Pinpoint the cell where the given text exists, returning its (x, y) midpoint coordinate. 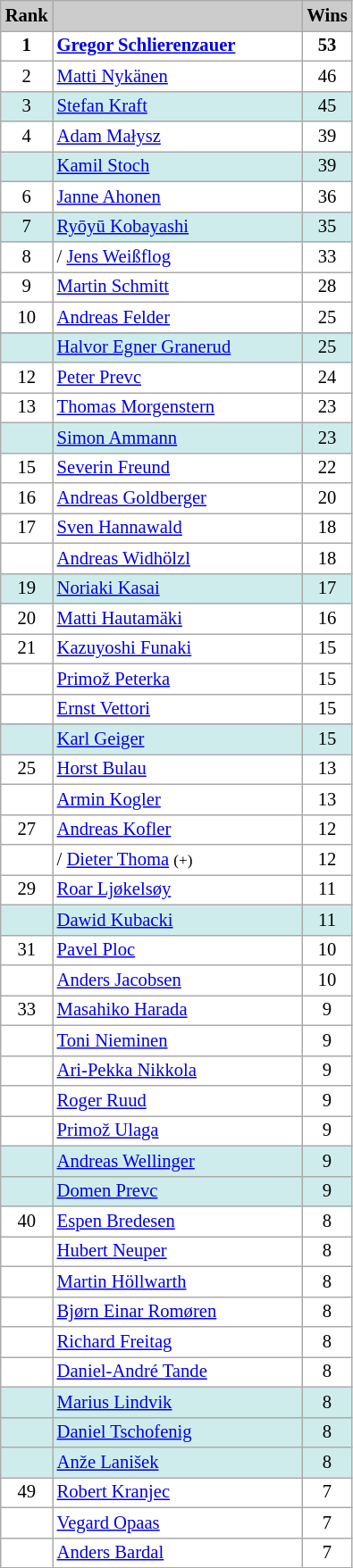
Ari-Pekka Nikkola (178, 1071)
Matti Nykänen (178, 76)
45 (327, 106)
Ryōyū Kobayashi (178, 227)
Daniel-André Tande (178, 1372)
28 (327, 287)
Bjørn Einar Romøren (178, 1312)
Vegard Opaas (178, 1522)
36 (327, 196)
Domen Prevc (178, 1191)
2 (27, 76)
Horst Bulau (178, 769)
Marius Lindvik (178, 1402)
Robert Kranjec (178, 1492)
Gregor Schlierenzauer (178, 46)
Andreas Wellinger (178, 1161)
27 (27, 830)
Stefan Kraft (178, 106)
Andreas Kofler (178, 830)
Armin Kogler (178, 799)
24 (327, 378)
Wins (327, 15)
53 (327, 46)
Primož Peterka (178, 679)
Primož Ulaga (178, 1130)
Pavel Ploc (178, 950)
Peter Prevc (178, 378)
Kazuyoshi Funaki (178, 648)
1 (27, 46)
46 (327, 76)
Masahiko Harada (178, 1010)
Anže Lanišek (178, 1462)
31 (27, 950)
Matti Hautamäki (178, 619)
Noriaki Kasai (178, 588)
Hubert Neuper (178, 1251)
Thomas Morgenstern (178, 407)
Halvor Egner Granerud (178, 347)
19 (27, 588)
Andreas Goldberger (178, 497)
40 (27, 1221)
Espen Bredesen (178, 1221)
Martin Höllwarth (178, 1281)
Severin Freund (178, 468)
6 (27, 196)
49 (27, 1492)
Roger Ruud (178, 1101)
/ Jens Weißflog (178, 256)
Kamil Stoch (178, 166)
Richard Freitag (178, 1342)
Anders Jacobsen (178, 980)
4 (27, 137)
Roar Ljøkelsøy (178, 889)
Janne Ahonen (178, 196)
Anders Bardal (178, 1553)
/ Dieter Thoma (+) (178, 860)
Andreas Felder (178, 317)
Ernst Vettori (178, 709)
Toni Nieminen (178, 1040)
3 (27, 106)
22 (327, 468)
Rank (27, 15)
29 (27, 889)
Andreas Widhölzl (178, 558)
35 (327, 227)
Simon Ammann (178, 438)
Adam Małysz (178, 137)
Dawid Kubacki (178, 920)
Karl Geiger (178, 738)
Martin Schmitt (178, 287)
Sven Hannawald (178, 528)
Daniel Tschofenig (178, 1432)
21 (27, 648)
